Output the (X, Y) coordinate of the center of the cell containing the given text.  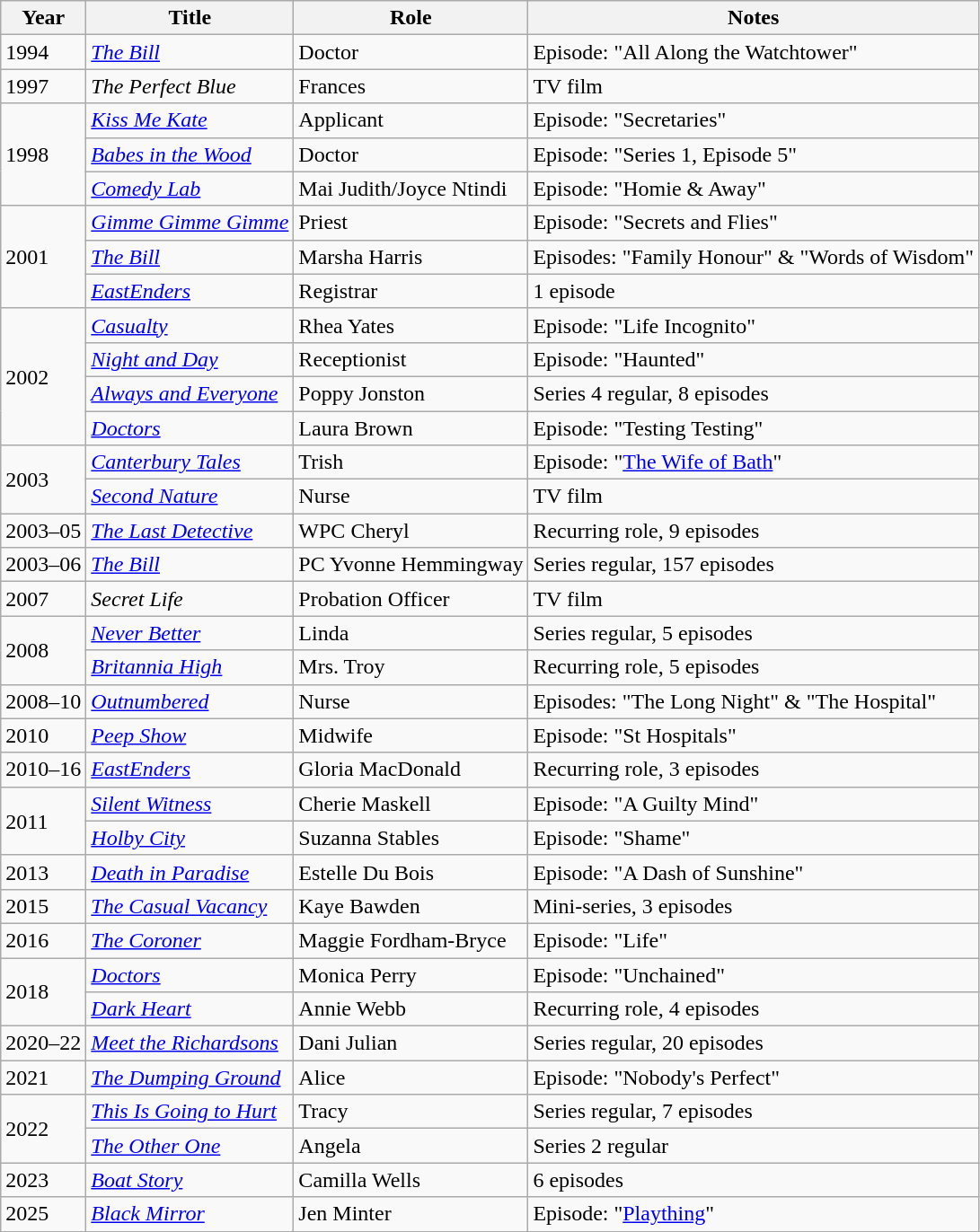
2013 (43, 872)
Outnumbered (190, 701)
Jen Minter (411, 1214)
2020–22 (43, 1043)
2003–06 (43, 565)
The Dumping Ground (190, 1078)
Role (411, 18)
Notes (754, 18)
Episode: "Secrets and Flies" (754, 223)
PC Yvonne Hemmingway (411, 565)
Episode: "Homie & Away" (754, 189)
Episode: "A Dash of Sunshine" (754, 872)
Canterbury Tales (190, 462)
Episode: "Plaything" (754, 1214)
Babes in the Wood (190, 154)
Episodes: "Family Honour" & "Words of Wisdom" (754, 257)
Episode: "Nobody's Perfect" (754, 1078)
Series regular, 157 episodes (754, 565)
Monica Perry (411, 974)
2003 (43, 480)
2002 (43, 376)
Episode: "Life" (754, 940)
Gloria MacDonald (411, 770)
Mai Judith/Joyce Ntindi (411, 189)
Frances (411, 86)
Holby City (190, 838)
Estelle Du Bois (411, 872)
1 episode (754, 291)
Dark Heart (190, 1009)
Kiss Me Kate (190, 120)
Night and Day (190, 359)
Never Better (190, 633)
Priest (411, 223)
The Coroner (190, 940)
Series 2 regular (754, 1146)
Suzanna Stables (411, 838)
2008–10 (43, 701)
2022 (43, 1129)
Alice (411, 1078)
Maggie Fordham-Bryce (411, 940)
1994 (43, 52)
2008 (43, 650)
Angela (411, 1146)
Title (190, 18)
Meet the Richardsons (190, 1043)
Secret Life (190, 599)
Always and Everyone (190, 393)
Trish (411, 462)
Recurring role, 3 episodes (754, 770)
Casualty (190, 325)
The Casual Vacancy (190, 906)
2018 (43, 991)
2010–16 (43, 770)
Annie Webb (411, 1009)
Rhea Yates (411, 325)
2011 (43, 821)
Mini-series, 3 episodes (754, 906)
This Is Going to Hurt (190, 1112)
Episode: "Shame" (754, 838)
Linda (411, 633)
Year (43, 18)
Gimme Gimme Gimme (190, 223)
Episode: "St Hospitals" (754, 735)
Recurring role, 4 episodes (754, 1009)
1998 (43, 154)
Midwife (411, 735)
WPC Cheryl (411, 531)
Applicant (411, 120)
Marsha Harris (411, 257)
2016 (43, 940)
Britannia High (190, 667)
Dani Julian (411, 1043)
Silent Witness (190, 804)
Probation Officer (411, 599)
Series regular, 7 episodes (754, 1112)
6 episodes (754, 1180)
Cherie Maskell (411, 804)
Episodes: "The Long Night" & "The Hospital" (754, 701)
2021 (43, 1078)
Black Mirror (190, 1214)
Episode: "Life Incognito" (754, 325)
Peep Show (190, 735)
Episode: "Series 1, Episode 5" (754, 154)
Kaye Bawden (411, 906)
Episode: "Testing Testing" (754, 428)
Poppy Jonston (411, 393)
Series 4 regular, 8 episodes (754, 393)
Camilla Wells (411, 1180)
Episode: "All Along the Watchtower" (754, 52)
Tracy (411, 1112)
Episode: "Unchained" (754, 974)
Boat Story (190, 1180)
Mrs. Troy (411, 667)
Comedy Lab (190, 189)
Receptionist (411, 359)
2025 (43, 1214)
The Last Detective (190, 531)
Recurring role, 5 episodes (754, 667)
2001 (43, 257)
Death in Paradise (190, 872)
2003–05 (43, 531)
Second Nature (190, 497)
2010 (43, 735)
Episode: "Haunted" (754, 359)
1997 (43, 86)
Series regular, 5 episodes (754, 633)
Episode: "A Guilty Mind" (754, 804)
Laura Brown (411, 428)
The Other One (190, 1146)
2023 (43, 1180)
The Perfect Blue (190, 86)
2015 (43, 906)
Recurring role, 9 episodes (754, 531)
Series regular, 20 episodes (754, 1043)
Registrar (411, 291)
Episode: "The Wife of Bath" (754, 462)
2007 (43, 599)
Episode: "Secretaries" (754, 120)
